Provide the [x, y] coordinate of the cell's center where the given text is located.  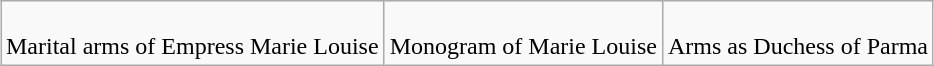
Arms as Duchess of Parma [798, 34]
Monogram of Marie Louise [523, 34]
Marital arms of Empress Marie Louise [192, 34]
